Detect which cell encompasses the target text, then output its [X, Y] center coordinate. 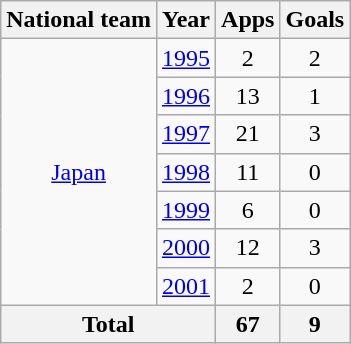
1 [315, 96]
1999 [186, 210]
6 [248, 210]
Total [108, 324]
National team [79, 20]
Goals [315, 20]
67 [248, 324]
1997 [186, 134]
1998 [186, 172]
9 [315, 324]
1995 [186, 58]
12 [248, 248]
2000 [186, 248]
11 [248, 172]
13 [248, 96]
21 [248, 134]
2001 [186, 286]
Apps [248, 20]
Japan [79, 172]
1996 [186, 96]
Year [186, 20]
